From the cell containing the given text, extract its center point as [X, Y] coordinate. 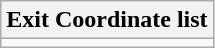
Exit Coordinate list [107, 20]
